Identify which cell holds the provided text, then report its (x, y) central coordinate. 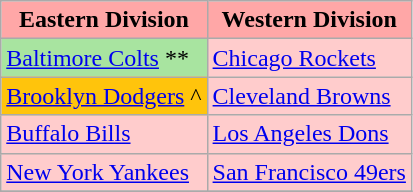
Brooklyn Dodgers ^ (104, 96)
Eastern Division (104, 20)
Cleveland Browns (309, 96)
Baltimore Colts ** (104, 58)
New York Yankees (104, 172)
Los Angeles Dons (309, 134)
Buffalo Bills (104, 134)
Chicago Rockets (309, 58)
Western Division (309, 20)
San Francisco 49ers (309, 172)
